Provide the [X, Y] coordinate of the cell's center where the given text is located.  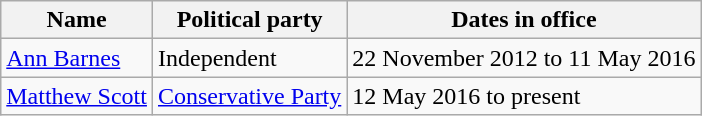
Conservative Party [249, 96]
Name [77, 20]
12 May 2016 to present [524, 96]
Matthew Scott [77, 96]
Independent [249, 58]
22 November 2012 to 11 May 2016 [524, 58]
Dates in office [524, 20]
Political party [249, 20]
Ann Barnes [77, 58]
